Detect which cell encompasses the target text, then output its [x, y] center coordinate. 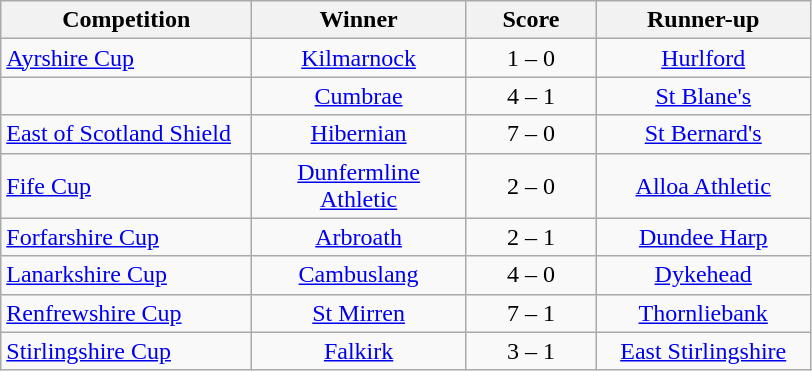
Alloa Athletic [703, 186]
4 – 1 [530, 96]
Kilmarnock [359, 58]
Fife Cup [126, 186]
St Blane's [703, 96]
1 – 0 [530, 58]
Winner [359, 20]
Renfrewshire Cup [126, 313]
Ayrshire Cup [126, 58]
Thornliebank [703, 313]
Score [530, 20]
3 – 1 [530, 351]
Cumbrae [359, 96]
Lanarkshire Cup [126, 275]
2 – 1 [530, 237]
Hibernian [359, 134]
Dunfermline Athletic [359, 186]
East of Scotland Shield [126, 134]
7 – 0 [530, 134]
Stirlingshire Cup [126, 351]
Falkirk [359, 351]
Competition [126, 20]
4 – 0 [530, 275]
Dykehead [703, 275]
Runner-up [703, 20]
Forfarshire Cup [126, 237]
7 – 1 [530, 313]
Dundee Harp [703, 237]
St Mirren [359, 313]
Arbroath [359, 237]
St Bernard's [703, 134]
East Stirlingshire [703, 351]
Hurlford [703, 58]
Cambuslang [359, 275]
2 – 0 [530, 186]
